Return [X, Y] of the center of cell containing provided text 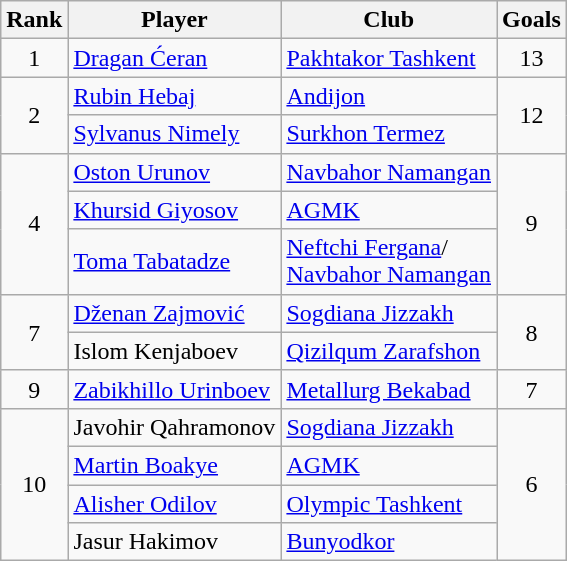
Metallurg Bekabad [389, 389]
Martin Boakye [174, 465]
Dženan Zajmović [174, 313]
Sylvanus Nimely [174, 134]
Javohir Qahramonov [174, 427]
Andijon [389, 96]
Zabikhillo Urinboev [174, 389]
13 [532, 58]
Goals [532, 20]
6 [532, 484]
Player [174, 20]
Bunyodkor [389, 542]
12 [532, 115]
Neftchi Fergana/Navbahor Namangan [389, 262]
Club [389, 20]
Olympic Tashkent [389, 503]
Pakhtakor Tashkent [389, 58]
Toma Tabatadze [174, 262]
1 [34, 58]
Khursid Giyosov [174, 210]
Surkhon Termez [389, 134]
Navbahor Namangan [389, 172]
Rank [34, 20]
Qizilqum Zarafshon [389, 351]
Alisher Odilov [174, 503]
Islom Kenjaboev [174, 351]
Rubin Hebaj [174, 96]
Dragan Ćeran [174, 58]
4 [34, 224]
2 [34, 115]
8 [532, 332]
10 [34, 484]
Oston Urunov [174, 172]
Jasur Hakimov [174, 542]
